Pinpoint the cell where the given text exists, returning its [x, y] midpoint coordinate. 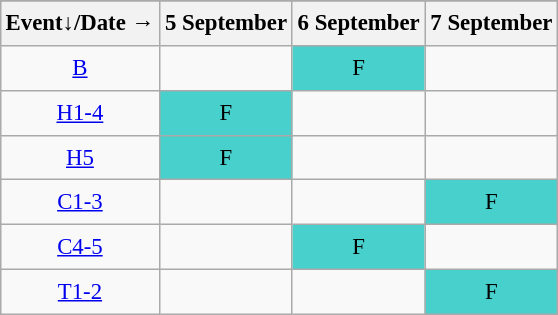
H1-4 [80, 112]
B [80, 68]
H5 [80, 158]
C1-3 [80, 202]
7 September [492, 24]
C4-5 [80, 248]
Event↓/Date → [80, 24]
6 September [358, 24]
T1-2 [80, 292]
5 September [226, 24]
